Return the [X, Y] coordinate for the center point of the cell that contains the specified text.  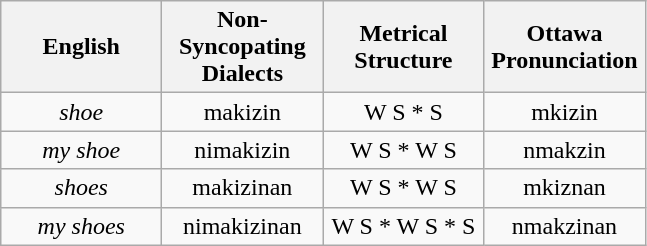
nmakzinan [564, 226]
shoes [82, 188]
English [82, 47]
W S * S [404, 112]
Ottawa Pronunciation [564, 47]
makizin [242, 112]
nimakizin [242, 150]
Metrical Structure [404, 47]
my shoe [82, 150]
nmakzin [564, 150]
mkiznan [564, 188]
mkizin [564, 112]
Non-Syncopating Dialects [242, 47]
W S * W S * S [404, 226]
my shoes [82, 226]
shoe [82, 112]
nimakizinan [242, 226]
makizinan [242, 188]
